Locate the cell with the specified text and output its (X, Y) center coordinate. 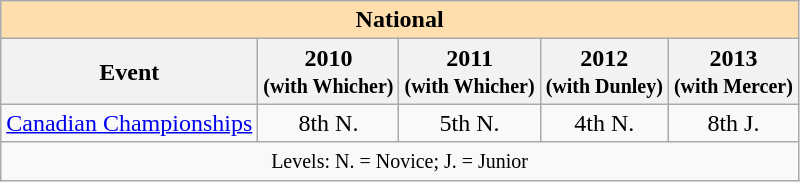
2013 (with Mercer) (733, 72)
2011 (with Whicher) (470, 72)
2012 (with Dunley) (604, 72)
8th N. (328, 123)
Event (130, 72)
Canadian Championships (130, 123)
8th J. (733, 123)
National (400, 20)
Levels: N. = Novice; J. = Junior (400, 161)
5th N. (470, 123)
2010 (with Whicher) (328, 72)
4th N. (604, 123)
